Determine the (X, Y) coordinate at the center of the cell enclosing the given text.  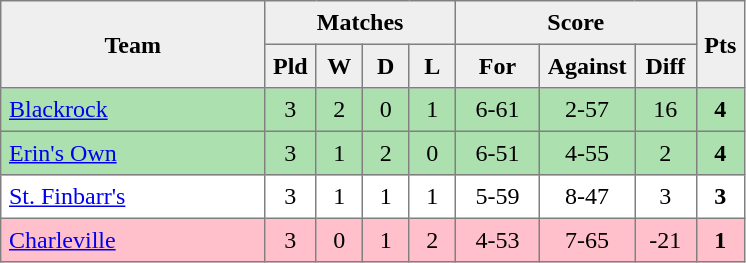
7-65 (586, 240)
5-59 (497, 197)
Pld (290, 66)
Team (133, 44)
L (432, 66)
Erin's Own (133, 153)
6-51 (497, 153)
Matches (360, 23)
2-57 (586, 110)
4-55 (586, 153)
8-47 (586, 197)
Against (586, 66)
4-53 (497, 240)
Charleville (133, 240)
For (497, 66)
16 (666, 110)
Pts (720, 44)
Score (576, 23)
St. Finbarr's (133, 197)
-21 (666, 240)
6-61 (497, 110)
W (339, 66)
Blackrock (133, 110)
D (385, 66)
Diff (666, 66)
